For the text-containing cell, return its midpoint in [x, y] coordinate format. 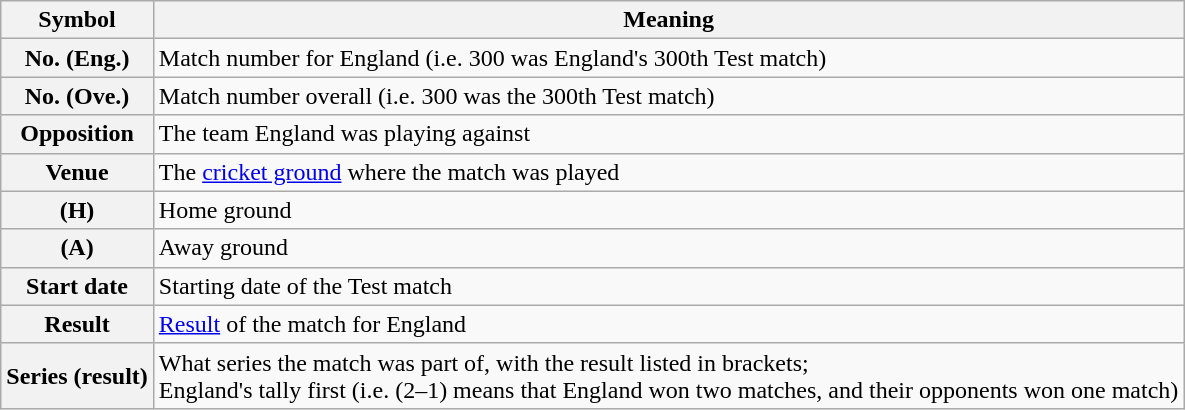
Meaning [668, 20]
Result [78, 324]
No. (Eng.) [78, 58]
Starting date of the Test match [668, 286]
(A) [78, 248]
Match number overall (i.e. 300 was the 300th Test match) [668, 96]
Start date [78, 286]
The cricket ground where the match was played [668, 172]
Match number for England (i.e. 300 was England's 300th Test match) [668, 58]
Symbol [78, 20]
Opposition [78, 134]
Result of the match for England [668, 324]
(H) [78, 210]
Away ground [668, 248]
The team England was playing against [668, 134]
No. (Ove.) [78, 96]
Venue [78, 172]
Home ground [668, 210]
Series (result) [78, 376]
